Search for the cell housing the specified text and yield its (x, y) center coordinate. 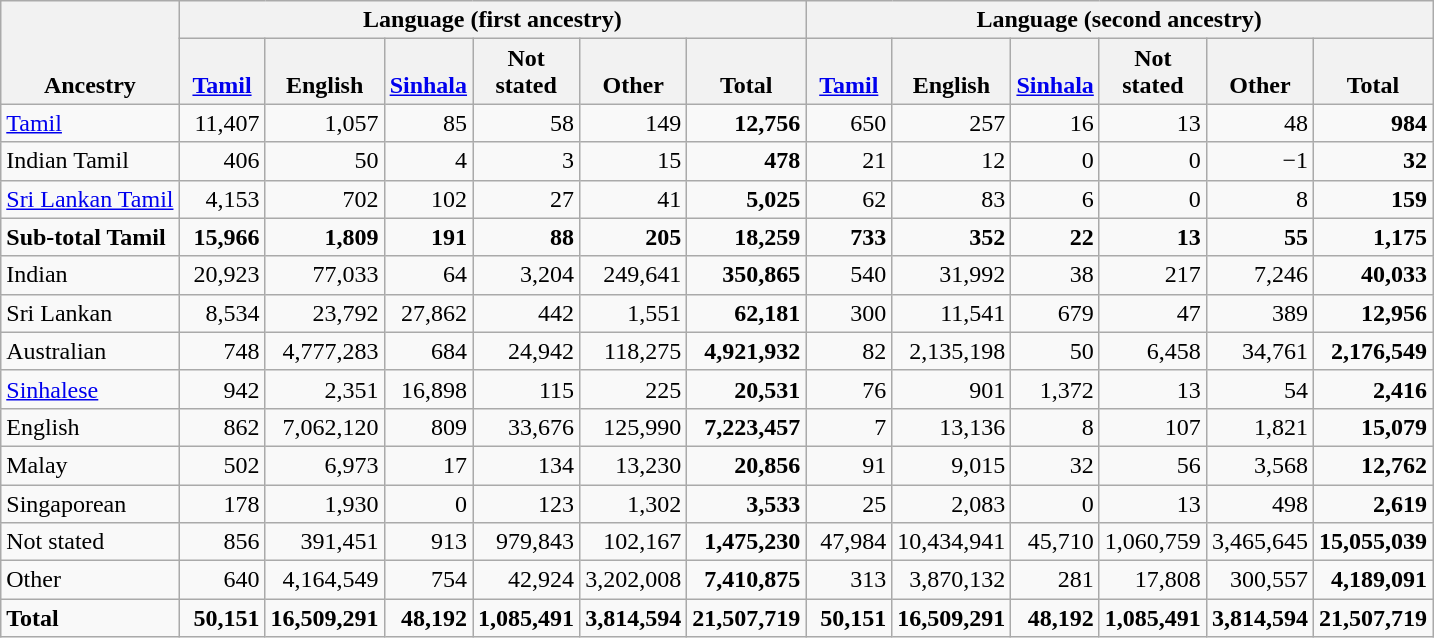
9,015 (952, 465)
125,990 (634, 427)
7,246 (1260, 275)
33,676 (526, 427)
225 (634, 389)
22 (1055, 237)
733 (849, 237)
27,862 (428, 313)
77,033 (324, 275)
2,416 (1372, 389)
13,136 (952, 427)
Language (first ancestry) (492, 20)
56 (1152, 465)
1,057 (324, 123)
134 (526, 465)
1,930 (324, 503)
12 (952, 161)
21 (849, 161)
Sri Lankan (90, 313)
58 (526, 123)
540 (849, 275)
76 (849, 389)
498 (1260, 503)
2,351 (324, 389)
3,204 (526, 275)
191 (428, 237)
3,202,008 (634, 580)
64 (428, 275)
18,259 (746, 237)
15,079 (1372, 427)
856 (222, 542)
Indian Tamil (90, 161)
85 (428, 123)
979,843 (526, 542)
17 (428, 465)
27 (526, 199)
2,135,198 (952, 351)
11,541 (952, 313)
442 (526, 313)
115 (526, 389)
20,923 (222, 275)
55 (1260, 237)
6,973 (324, 465)
47,984 (849, 542)
984 (1372, 123)
942 (222, 389)
4,153 (222, 199)
Sri Lankan Tamil (90, 199)
913 (428, 542)
3,870,132 (952, 580)
300 (849, 313)
17,808 (1152, 580)
502 (222, 465)
679 (1055, 313)
1,372 (1055, 389)
1,175 (1372, 237)
42,924 (526, 580)
13,230 (634, 465)
Sinhalese (90, 389)
Australian (90, 351)
281 (1055, 580)
34,761 (1260, 351)
15,055,039 (1372, 542)
15 (634, 161)
205 (634, 237)
1,551 (634, 313)
11,407 (222, 123)
15,966 (222, 237)
8,534 (222, 313)
7,062,120 (324, 427)
Indian (90, 275)
350,865 (746, 275)
300,557 (1260, 580)
2,083 (952, 503)
352 (952, 237)
1,475,230 (746, 542)
149 (634, 123)
54 (1260, 389)
Singaporean (90, 503)
178 (222, 503)
38 (1055, 275)
4,777,283 (324, 351)
47 (1152, 313)
7 (849, 427)
118,275 (634, 351)
809 (428, 427)
40,033 (1372, 275)
1,809 (324, 237)
650 (849, 123)
4,164,549 (324, 580)
Language (second ancestry) (1120, 20)
249,641 (634, 275)
3 (526, 161)
1,821 (1260, 427)
478 (746, 161)
313 (849, 580)
159 (1372, 199)
82 (849, 351)
901 (952, 389)
7,410,875 (746, 580)
702 (324, 199)
640 (222, 580)
6 (1055, 199)
862 (222, 427)
389 (1260, 313)
12,956 (1372, 313)
4,921,932 (746, 351)
91 (849, 465)
16 (1055, 123)
102 (428, 199)
406 (222, 161)
2,619 (1372, 503)
217 (1152, 275)
7,223,457 (746, 427)
684 (428, 351)
88 (526, 237)
Sub-total Tamil (90, 237)
48 (1260, 123)
62,181 (746, 313)
45,710 (1055, 542)
10,434,941 (952, 542)
20,531 (746, 389)
−1 (1260, 161)
12,762 (1372, 465)
24,942 (526, 351)
3,465,645 (1260, 542)
12,756 (746, 123)
31,992 (952, 275)
3,533 (746, 503)
754 (428, 580)
4,189,091 (1372, 580)
Ancestry (90, 52)
1,060,759 (1152, 542)
2,176,549 (1372, 351)
41 (634, 199)
Malay (90, 465)
102,167 (634, 542)
5,025 (746, 199)
257 (952, 123)
Not stated (90, 542)
123 (526, 503)
107 (1152, 427)
3,568 (1260, 465)
16,898 (428, 389)
748 (222, 351)
25 (849, 503)
391,451 (324, 542)
6,458 (1152, 351)
83 (952, 199)
20,856 (746, 465)
62 (849, 199)
1,302 (634, 503)
4 (428, 161)
23,792 (324, 313)
